Detect which cell encompasses the target text, then output its (X, Y) center coordinate. 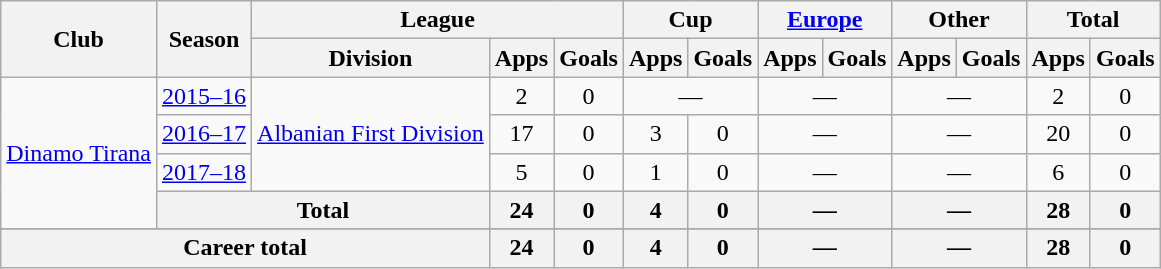
Club (79, 39)
Cup (690, 20)
League (438, 20)
Other (959, 20)
6 (1058, 172)
Europe (825, 20)
2017–18 (204, 172)
1 (655, 172)
Albanian First Division (371, 134)
5 (521, 172)
17 (521, 134)
Season (204, 39)
2015–16 (204, 96)
Career total (246, 248)
3 (655, 134)
2016–17 (204, 134)
20 (1058, 134)
Division (371, 58)
Dinamo Tirana (79, 153)
